For the text-containing cell, return its midpoint in [x, y] coordinate format. 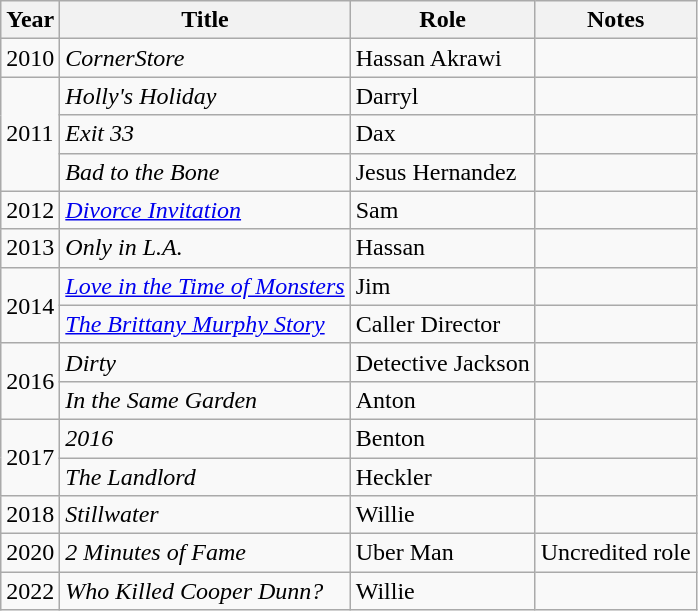
Holly's Holiday [205, 96]
2013 [30, 248]
Stillwater [205, 515]
Notes [616, 20]
Role [442, 20]
Uncredited role [616, 553]
Only in L.A. [205, 248]
Hassan Akrawi [442, 58]
Uber Man [442, 553]
Sam [442, 210]
2017 [30, 457]
2010 [30, 58]
Jesus Hernandez [442, 172]
2 Minutes of Fame [205, 553]
Divorce Invitation [205, 210]
CornerStore [205, 58]
The Brittany Murphy Story [205, 324]
Dax [442, 134]
2012 [30, 210]
Heckler [442, 477]
2020 [30, 553]
Anton [442, 400]
Exit 33 [205, 134]
Jim [442, 286]
The Landlord [205, 477]
Benton [442, 438]
Hassan [442, 248]
2022 [30, 591]
2018 [30, 515]
In the Same Garden [205, 400]
Detective Jackson [442, 362]
Year [30, 20]
Bad to the Bone [205, 172]
2011 [30, 134]
2014 [30, 305]
Who Killed Cooper Dunn? [205, 591]
Title [205, 20]
Caller Director [442, 324]
Darryl [442, 96]
Dirty [205, 362]
Love in the Time of Monsters [205, 286]
